Detect which cell encompasses the target text, then output its (X, Y) center coordinate. 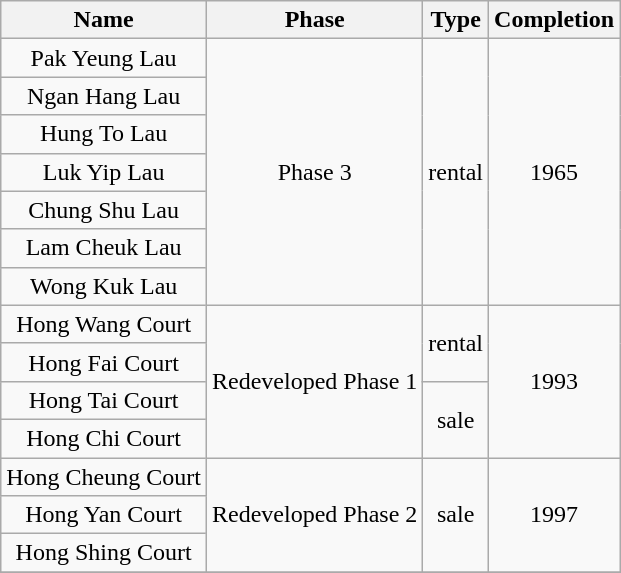
Completion (554, 20)
Hong Wang Court (104, 324)
Chung Shu Lau (104, 210)
Hong Shing Court (104, 553)
Wong Kuk Lau (104, 286)
Name (104, 20)
Redeveloped Phase 1 (314, 381)
Hong Chi Court (104, 438)
Hong Tai Court (104, 400)
Hung To Lau (104, 134)
1993 (554, 381)
Lam Cheuk Lau (104, 248)
Hong Fai Court (104, 362)
Type (456, 20)
Phase 3 (314, 172)
1965 (554, 172)
Luk Yip Lau (104, 172)
Pak Yeung Lau (104, 58)
1997 (554, 515)
Phase (314, 20)
Hong Yan Court (104, 515)
Ngan Hang Lau (104, 96)
Hong Cheung Court (104, 477)
Redeveloped Phase 2 (314, 515)
